Return (x, y) of the center of cell containing provided text 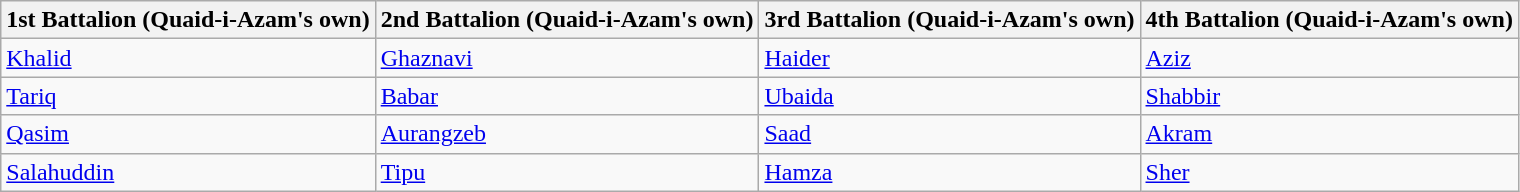
Qasim (188, 134)
Salahuddin (188, 172)
Khalid (188, 58)
1st Battalion (Quaid-i-Azam's own) (188, 20)
Haider (950, 58)
Tipu (567, 172)
Saad (950, 134)
2nd Battalion (Quaid-i-Azam's own) (567, 20)
Babar (567, 96)
Hamza (950, 172)
4th Battalion (Quaid-i-Azam's own) (1329, 20)
Akram (1329, 134)
Aurangzeb (567, 134)
Shabbir (1329, 96)
3rd Battalion (Quaid-i-Azam's own) (950, 20)
Aziz (1329, 58)
Ghaznavi (567, 58)
Sher (1329, 172)
Ubaida (950, 96)
Tariq (188, 96)
